Search for the cell housing the specified text and yield its [X, Y] center coordinate. 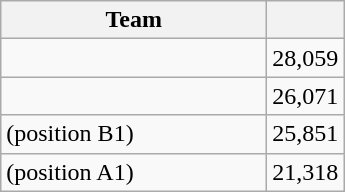
26,071 [306, 96]
28,059 [306, 58]
(position A1) [134, 172]
25,851 [306, 134]
(position B1) [134, 134]
Team [134, 20]
21,318 [306, 172]
